Scan for the cell matching the given text and deliver its [x, y] coordinate at center. 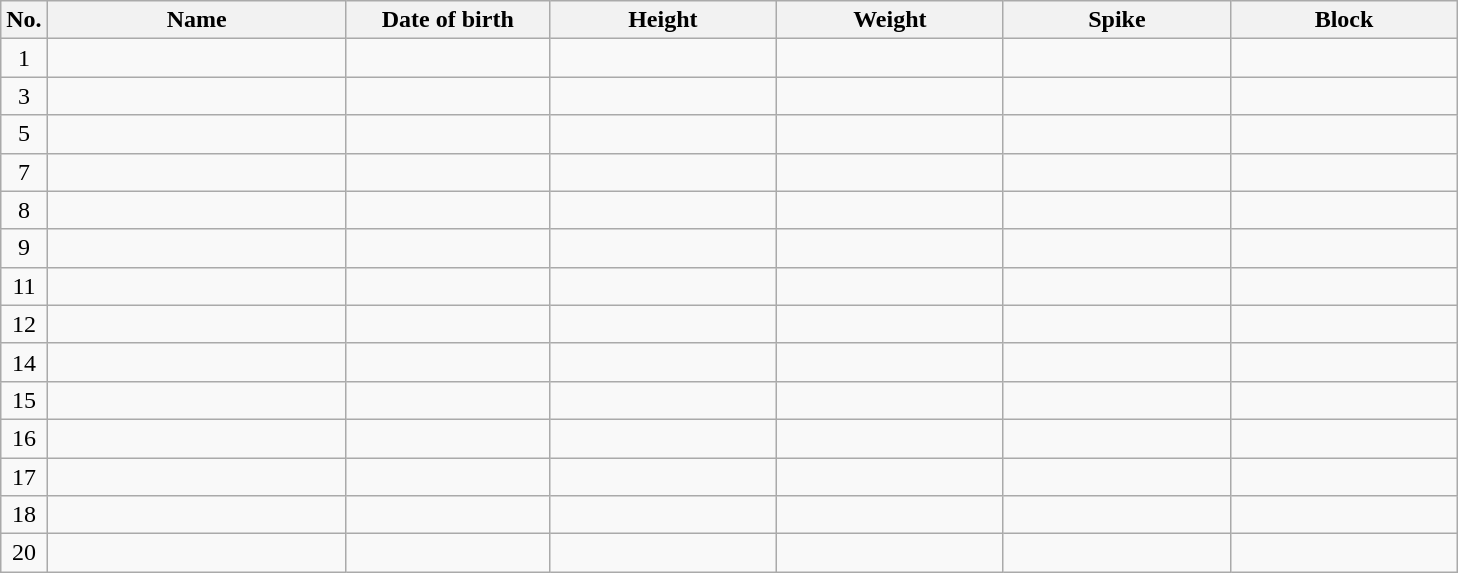
15 [24, 400]
3 [24, 96]
5 [24, 134]
16 [24, 438]
17 [24, 477]
Height [662, 20]
Date of birth [448, 20]
18 [24, 515]
9 [24, 248]
No. [24, 20]
7 [24, 172]
14 [24, 362]
20 [24, 553]
Block [1344, 20]
12 [24, 324]
8 [24, 210]
Weight [890, 20]
Name [196, 20]
Spike [1116, 20]
11 [24, 286]
1 [24, 58]
